Scan for the cell matching the given text and deliver its [x, y] coordinate at center. 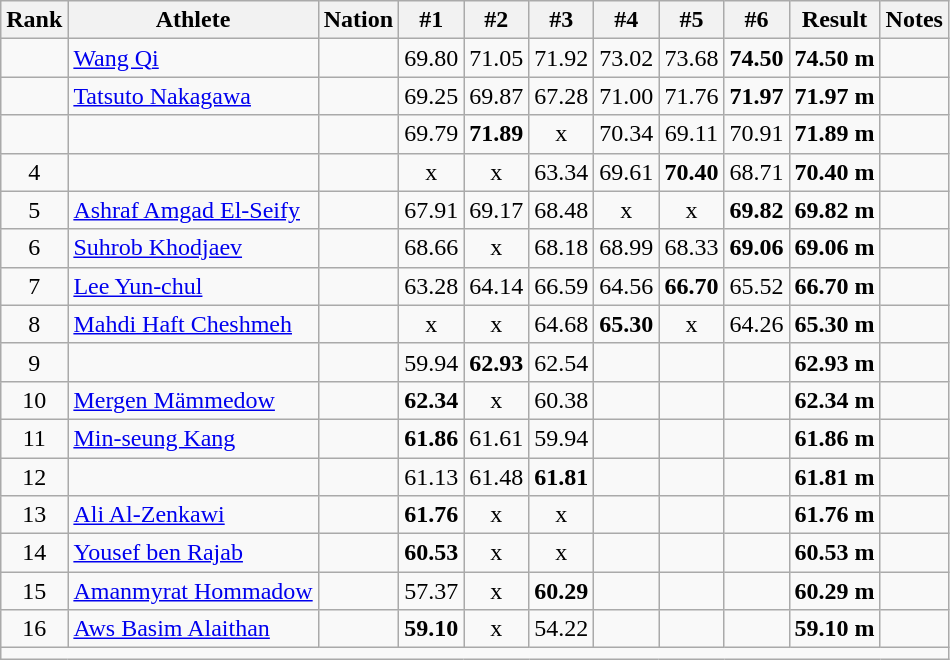
8 [34, 324]
Result [834, 20]
Mergen Mämmedow [193, 400]
60.53 [432, 553]
9 [34, 362]
69.17 [496, 210]
64.26 [756, 324]
67.91 [432, 210]
69.25 [432, 96]
Notes [914, 20]
Rank [34, 20]
4 [34, 172]
60.53 m [834, 553]
61.61 [496, 438]
59.10 m [834, 629]
7 [34, 286]
#1 [432, 20]
61.13 [432, 477]
71.76 [692, 96]
Ashraf Amgad El-Seify [193, 210]
69.80 [432, 58]
66.70 [692, 286]
#5 [692, 20]
65.52 [756, 286]
69.87 [496, 96]
#4 [626, 20]
71.05 [496, 58]
64.68 [562, 324]
73.68 [692, 58]
71.97 m [834, 96]
57.37 [432, 591]
16 [34, 629]
#6 [756, 20]
71.00 [626, 96]
61.76 [432, 515]
Amanmyrat Hommadow [193, 591]
66.59 [562, 286]
60.29 [562, 591]
69.82 m [834, 210]
62.34 [432, 400]
61.48 [496, 477]
Nation [358, 20]
Min-seung Kang [193, 438]
62.93 m [834, 362]
69.61 [626, 172]
69.82 [756, 210]
66.70 m [834, 286]
69.06 m [834, 248]
62.34 m [834, 400]
68.18 [562, 248]
63.34 [562, 172]
68.99 [626, 248]
10 [34, 400]
65.30 m [834, 324]
12 [34, 477]
61.76 m [834, 515]
70.40 [692, 172]
62.93 [496, 362]
73.02 [626, 58]
Athlete [193, 20]
61.81 m [834, 477]
61.86 [432, 438]
68.48 [562, 210]
74.50 m [834, 58]
Mahdi Haft Cheshmeh [193, 324]
61.81 [562, 477]
71.92 [562, 58]
5 [34, 210]
71.97 [756, 96]
70.91 [756, 134]
60.38 [562, 400]
#2 [496, 20]
62.54 [562, 362]
Yousef ben Rajab [193, 553]
Lee Yun-chul [193, 286]
61.86 m [834, 438]
69.06 [756, 248]
68.33 [692, 248]
11 [34, 438]
64.14 [496, 286]
54.22 [562, 629]
Wang Qi [193, 58]
69.11 [692, 134]
70.34 [626, 134]
#3 [562, 20]
70.40 m [834, 172]
6 [34, 248]
60.29 m [834, 591]
74.50 [756, 58]
14 [34, 553]
15 [34, 591]
59.10 [432, 629]
Ali Al-Zenkawi [193, 515]
67.28 [562, 96]
64.56 [626, 286]
71.89 m [834, 134]
65.30 [626, 324]
69.79 [432, 134]
Tatsuto Nakagawa [193, 96]
63.28 [432, 286]
71.89 [496, 134]
Aws Basim Alaithan [193, 629]
13 [34, 515]
68.71 [756, 172]
68.66 [432, 248]
Suhrob Khodjaev [193, 248]
